Return (X, Y) of the center of cell containing provided text 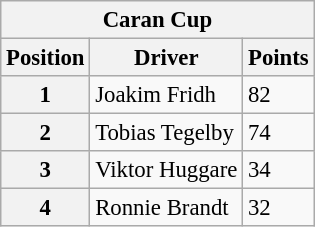
82 (278, 95)
Joakim Fridh (166, 95)
Position (46, 58)
3 (46, 170)
32 (278, 208)
1 (46, 95)
Viktor Huggare (166, 170)
Tobias Tegelby (166, 133)
2 (46, 133)
74 (278, 133)
4 (46, 208)
Driver (166, 58)
Caran Cup (158, 20)
Ronnie Brandt (166, 208)
34 (278, 170)
Points (278, 58)
